Provide the (X, Y) coordinate of the cell's center where the given text is located.  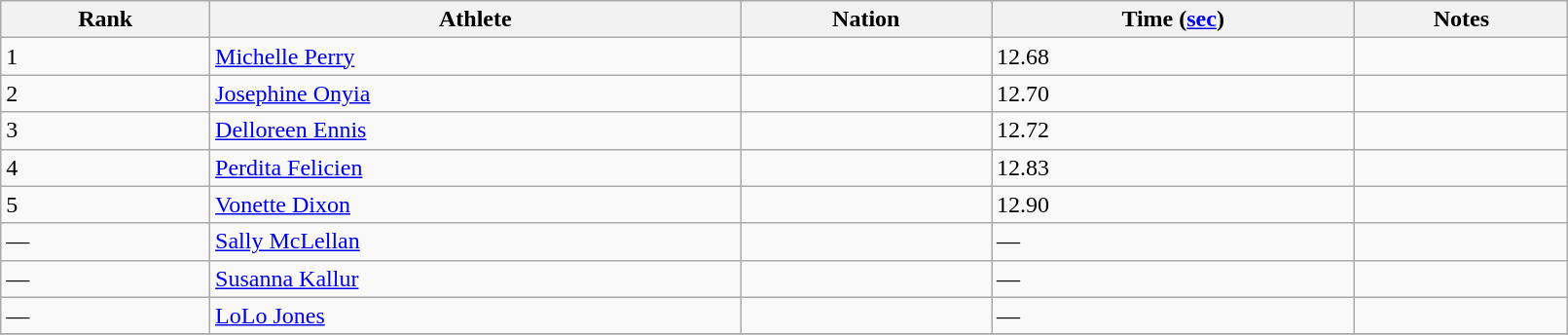
12.70 (1172, 93)
Athlete (475, 19)
12.68 (1172, 56)
12.90 (1172, 205)
12.83 (1172, 167)
Rank (105, 19)
12.72 (1172, 130)
2 (105, 93)
Josephine Onyia (475, 93)
Notes (1462, 19)
Perdita Felicien (475, 167)
Vonette Dixon (475, 205)
Nation (866, 19)
5 (105, 205)
3 (105, 130)
4 (105, 167)
Delloreen Ennis (475, 130)
1 (105, 56)
Susanna Kallur (475, 279)
Time (sec) (1172, 19)
Michelle Perry (475, 56)
Sally McLellan (475, 242)
LoLo Jones (475, 316)
